Capture the cell that displays the provided text and extract its (X, Y) central coordinate. 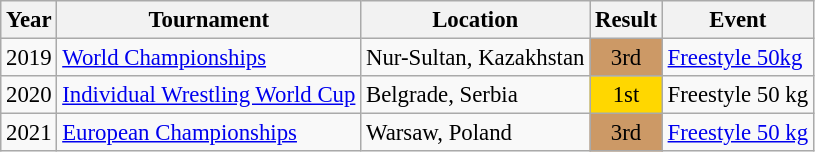
Freestyle 50kg (738, 58)
Warsaw, Poland (476, 133)
Belgrade, Serbia (476, 95)
2021 (29, 133)
Nur-Sultan, Kazakhstan (476, 58)
2020 (29, 95)
1st (626, 95)
Event (738, 20)
2019 (29, 58)
Result (626, 20)
World Championships (209, 58)
Tournament (209, 20)
European Championships (209, 133)
Individual Wrestling World Cup (209, 95)
Location (476, 20)
Year (29, 20)
